Search for the cell housing the specified text and yield its (x, y) center coordinate. 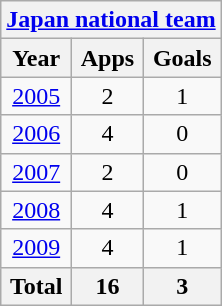
Apps (108, 58)
3 (182, 286)
Japan national team (111, 20)
Year (36, 58)
2006 (36, 134)
16 (108, 286)
2005 (36, 96)
2008 (36, 210)
Goals (182, 58)
Total (36, 286)
2009 (36, 248)
2007 (36, 172)
